For the text-containing cell, return its midpoint in [x, y] coordinate format. 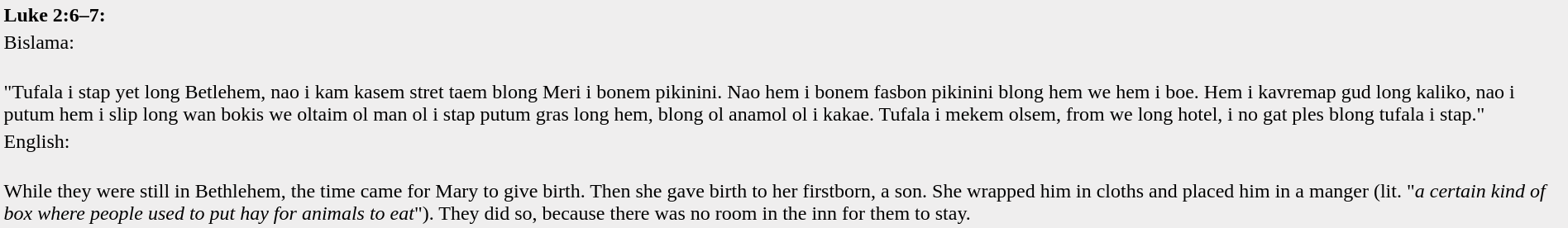
Bislama: [784, 42]
Luke 2:6–7: [784, 15]
English: [784, 141]
